Scan for the cell matching the given text and deliver its (X, Y) coordinate at center. 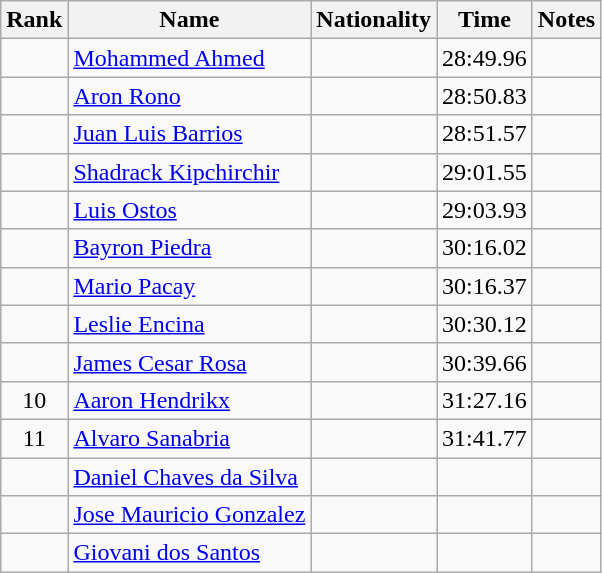
Daniel Chaves da Silva (190, 477)
31:27.16 (485, 400)
28:50.83 (485, 96)
28:51.57 (485, 134)
Giovani dos Santos (190, 553)
Jose Mauricio Gonzalez (190, 515)
Bayron Piedra (190, 248)
30:30.12 (485, 324)
31:41.77 (485, 438)
30:16.37 (485, 286)
28:49.96 (485, 58)
James Cesar Rosa (190, 362)
Shadrack Kipchirchir (190, 172)
Alvaro Sanabria (190, 438)
Juan Luis Barrios (190, 134)
30:39.66 (485, 362)
Rank (34, 20)
Mohammed Ahmed (190, 58)
Name (190, 20)
11 (34, 438)
Aaron Hendrikx (190, 400)
Notes (566, 20)
Leslie Encina (190, 324)
Mario Pacay (190, 286)
29:01.55 (485, 172)
29:03.93 (485, 210)
30:16.02 (485, 248)
Nationality (374, 20)
10 (34, 400)
Aron Rono (190, 96)
Luis Ostos (190, 210)
Time (485, 20)
